Identify which cell holds the provided text, then report its (x, y) central coordinate. 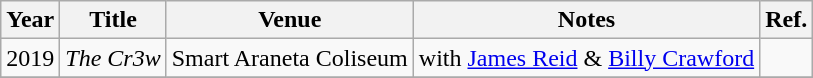
Notes (586, 20)
Title (113, 20)
Ref. (786, 20)
The Cr3w (113, 58)
Year (30, 20)
Venue (290, 20)
Smart Araneta Coliseum (290, 58)
2019 (30, 58)
with James Reid & Billy Crawford (586, 58)
